Identify which cell holds the provided text, then report its [X, Y] central coordinate. 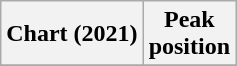
Chart (2021) [72, 34]
Peakposition [189, 34]
